Determine the (x, y) coordinate at the center of the cell enclosing the given text.  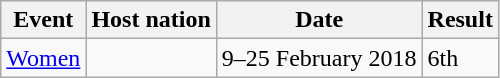
Host nation (151, 20)
6th (460, 58)
Date (319, 20)
Event (44, 20)
9–25 February 2018 (319, 58)
Result (460, 20)
Women (44, 58)
